Provide the (X, Y) coordinate of the cell's center where the given text is located.  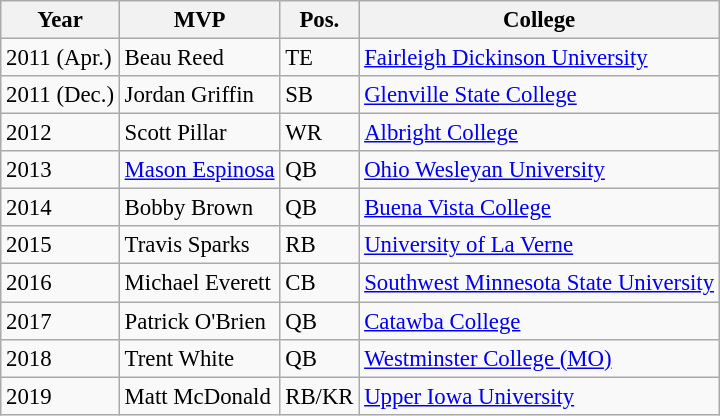
Pos. (320, 20)
Albright College (540, 133)
RB (320, 245)
2012 (60, 133)
College (540, 20)
2017 (60, 321)
Glenville State College (540, 95)
MVP (200, 20)
Southwest Minnesota State University (540, 283)
Mason Espinosa (200, 170)
SB (320, 95)
TE (320, 58)
2013 (60, 170)
2018 (60, 358)
2015 (60, 245)
2016 (60, 283)
Patrick O'Brien (200, 321)
2011 (Dec.) (60, 95)
RB/KR (320, 396)
Buena Vista College (540, 208)
Fairleigh Dickinson University (540, 58)
2014 (60, 208)
Bobby Brown (200, 208)
2011 (Apr.) (60, 58)
Matt McDonald (200, 396)
CB (320, 283)
Ohio Wesleyan University (540, 170)
Trent White (200, 358)
Jordan Griffin (200, 95)
Westminster College (MO) (540, 358)
Upper Iowa University (540, 396)
Scott Pillar (200, 133)
WR (320, 133)
Catawba College (540, 321)
Travis Sparks (200, 245)
Beau Reed (200, 58)
University of La Verne (540, 245)
Year (60, 20)
2019 (60, 396)
Michael Everett (200, 283)
